Pinpoint the cell where the given text exists, returning its [X, Y] midpoint coordinate. 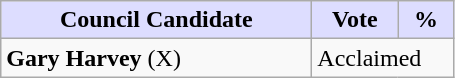
Acclaimed [383, 58]
Gary Harvey (X) [156, 58]
Vote [355, 20]
% [426, 20]
Council Candidate [156, 20]
